Determine the [X, Y] coordinate at the center of the cell enclosing the given text.  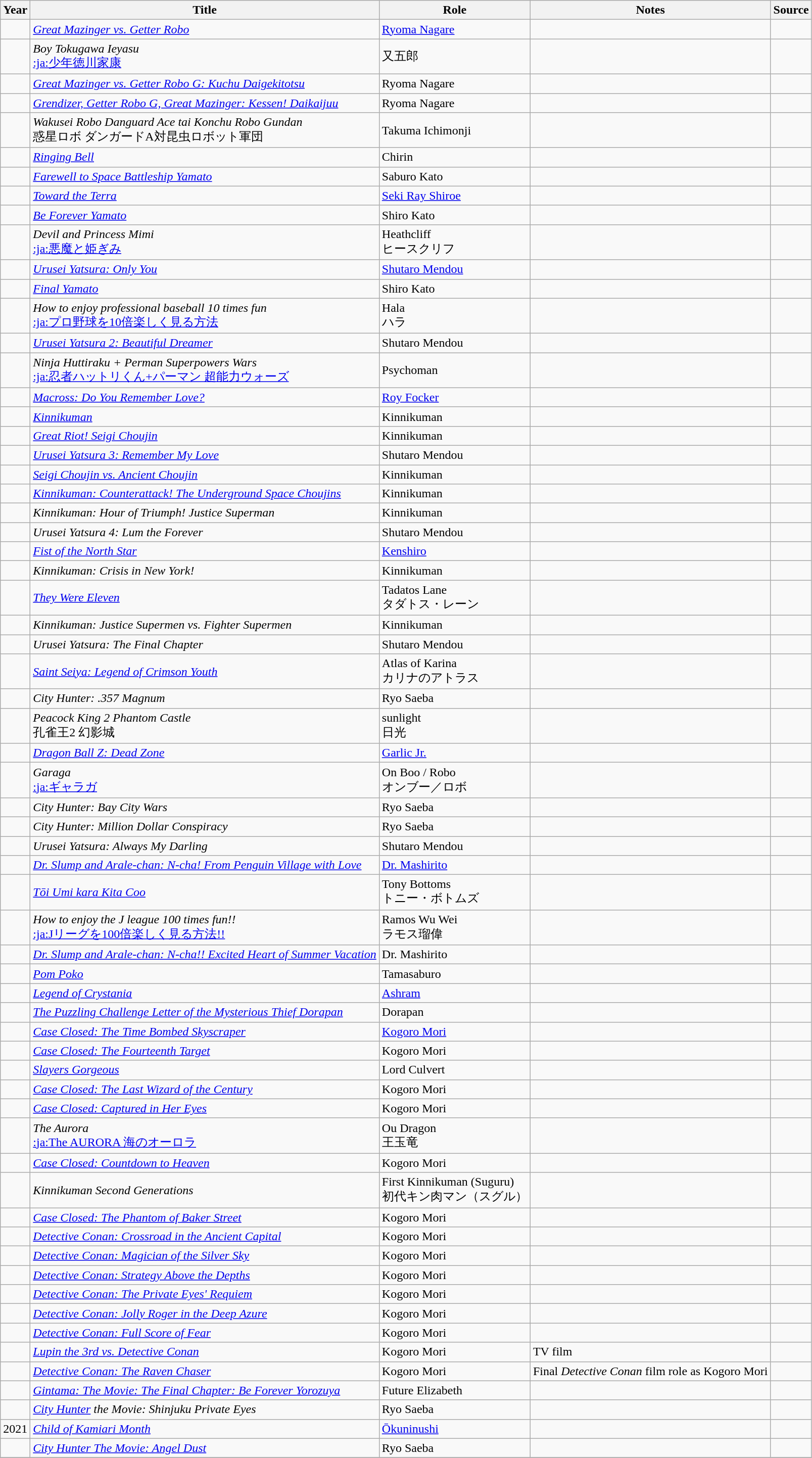
Source [791, 10]
How to enjoy professional baseball 10 times fun:ja:プロ野球を10倍楽しく見る方法 [205, 316]
Year [15, 10]
Detective Conan: The Raven Chaser [205, 1371]
Ramos Wu Weiラモス瑠偉 [455, 927]
Heathcliffヒースクリフ [455, 242]
Ou Dragon王玉竜 [455, 1136]
Saint Seiya: Legend of Crimson Youth [205, 672]
First Kinnikuman (Suguru)初代キン肉マン（スグル） [455, 1190]
Case Closed: Captured in Her Eyes [205, 1108]
Case Closed: The Fourteenth Target [205, 1051]
Atlas of Karinaカリナのアトラス [455, 672]
Title [205, 10]
City Hunter the Movie: Shinjuku Private Eyes [205, 1409]
Dr. Slump and Arale-chan: N-cha!! Excited Heart of Summer Vacation [205, 955]
Garaga:ja:ギャラガ [205, 780]
Devil and Princess Mimi:ja:悪魔と姫ぎみ [205, 242]
Fist of the North Star [205, 551]
Role [455, 10]
Final Detective Conan film role as Kogoro Mori [650, 1371]
Boy Tokugawa Ieyasu:ja:少年徳川家康 [205, 57]
Detective Conan: The Private Eyes' Requiem [205, 1294]
Garlic Jr. [455, 753]
Detective Conan: Jolly Roger in the Deep Azure [205, 1313]
Case Closed: Countdown to Heaven [205, 1163]
Lord Culvert [455, 1070]
They Were Eleven [205, 598]
Saburo Kato [455, 176]
Dorapan [455, 1012]
Pom Poko [205, 974]
Be Forever Yamato [205, 215]
Detective Conan: Magician of the Silver Sky [205, 1256]
Urusei Yatsura 3: Remember My Love [205, 455]
Urusei Yatsura: Always My Darling [205, 845]
Ninja Huttiraku + Perman Superpowers Wars:ja:忍者ハットリくん+パーマン 超能力ウォーズ [205, 370]
Kinnikuman Second Generations [205, 1190]
Ashram [455, 993]
Ringing Bell [205, 157]
Urusei Yatsura 2: Beautiful Dreamer [205, 343]
City Hunter: Bay City Wars [205, 807]
Case Closed: The Phantom of Baker Street [205, 1217]
Great Mazinger vs. Getter Robo G: Kuchu Daigekitotsu [205, 83]
Grendizer, Getter Robo G, Great Mazinger: Kessen! Daikaijuu [205, 103]
TV film [650, 1352]
Psychoman [455, 370]
Halaハラ [455, 316]
Dragon Ball Z: Dead Zone [205, 753]
Lupin the 3rd vs. Detective Conan [205, 1352]
Final Yamato [205, 289]
又五郎 [455, 57]
Urusei Yatsura: The Final Chapter [205, 644]
Toward the Terra [205, 196]
Tōi Umi kara Kita Coo [205, 892]
Case Closed: The Last Wizard of the Century [205, 1089]
Seigi Choujin vs. Ancient Choujin [205, 475]
Kinnikuman: Crisis in New York! [205, 571]
The Puzzling Challenge Letter of the Mysterious Thief Dorapan [205, 1012]
Detective Conan: Full Score of Fear [205, 1333]
Slayers Gorgeous [205, 1070]
City Hunter: .357 Magnum [205, 698]
Kinnikuman: Justice Supermen vs. Fighter Supermen [205, 625]
Detective Conan: Crossroad in the Ancient Capital [205, 1237]
The Aurora:ja:The AURORA 海のオーロラ [205, 1136]
Gintama: The Movie: The Final Chapter: Be Forever Yorozuya [205, 1390]
Tadatos Laneタダトス・レーン [455, 598]
Legend of Crystania [205, 993]
Farewell to Space Battleship Yamato [205, 176]
Kinnikuman: Hour of Triumph! Justice Superman [205, 513]
Dr. Slump and Arale-chan: N-cha! From Penguin Village with Love [205, 865]
sunlight日光 [455, 726]
Peacock King 2 Phantom Castle孔雀王2 幻影城 [205, 726]
Notes [650, 10]
Wakusei Robo Danguard Ace tai Konchu Robo Gundan惑星ロボ ダンガードA対昆虫ロボット軍団 [205, 130]
Macross: Do You Remember Love? [205, 397]
Urusei Yatsura 4: Lum the Forever [205, 532]
Roy Focker [455, 397]
Kenshiro [455, 551]
Child of Kamiari Month [205, 1429]
Chirin [455, 157]
City Hunter The Movie: Angel Dust [205, 1448]
Great Mazinger vs. Getter Robo [205, 29]
How to enjoy the J league 100 times fun!!:ja:Jリーグを100倍楽しく見る方法!! [205, 927]
Detective Conan: Strategy Above the Depths [205, 1275]
Urusei Yatsura: Only You [205, 269]
Future Elizabeth [455, 1390]
Tony Bottomsトニー・ボトムズ [455, 892]
On Boo / Roboオンブー／ロボ [455, 780]
2021 [15, 1429]
Seki Ray Shiroe [455, 196]
Case Closed: The Time Bombed Skyscraper [205, 1031]
Takuma Ichimonji [455, 130]
Ōkuninushi [455, 1429]
Great Riot! Seigi Choujin [205, 436]
Tamasaburo [455, 974]
City Hunter: Million Dollar Conspiracy [205, 826]
Kinnikuman: Counterattack! The Underground Space Choujins [205, 494]
